Identify which cell holds the provided text, then report its [X, Y] central coordinate. 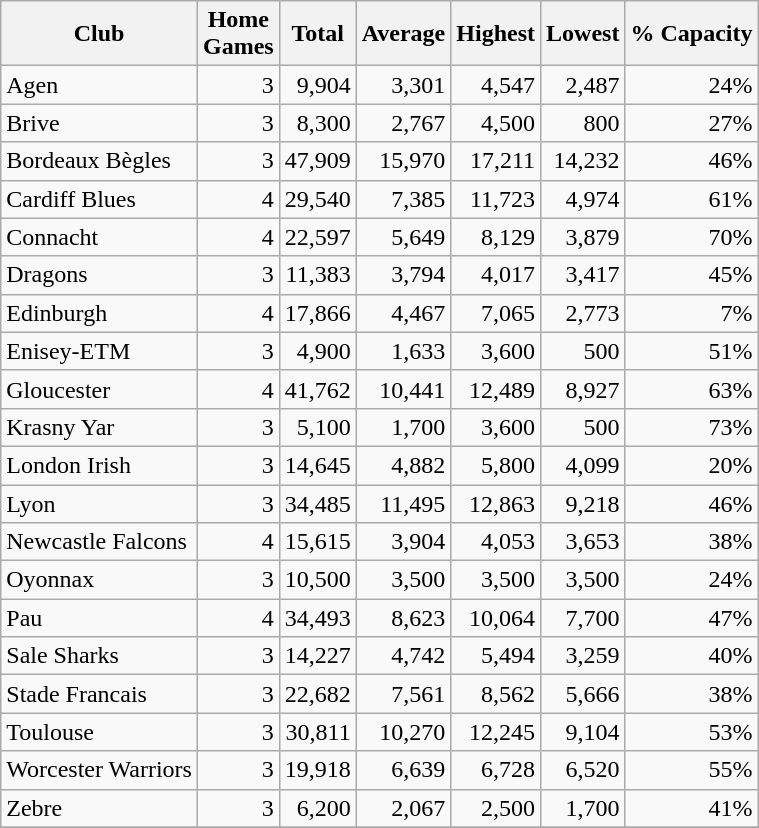
4,017 [496, 275]
11,495 [404, 503]
Newcastle Falcons [100, 542]
34,485 [318, 503]
22,682 [318, 694]
HomeGames [238, 34]
61% [692, 199]
Edinburgh [100, 313]
3,417 [583, 275]
Highest [496, 34]
4,900 [318, 351]
800 [583, 123]
Brive [100, 123]
7,561 [404, 694]
8,623 [404, 618]
6,520 [583, 770]
Toulouse [100, 732]
Cardiff Blues [100, 199]
10,270 [404, 732]
3,259 [583, 656]
9,218 [583, 503]
55% [692, 770]
2,487 [583, 85]
7,065 [496, 313]
3,904 [404, 542]
8,300 [318, 123]
9,904 [318, 85]
4,053 [496, 542]
10,064 [496, 618]
34,493 [318, 618]
Club [100, 34]
London Irish [100, 465]
17,866 [318, 313]
4,882 [404, 465]
12,863 [496, 503]
Oyonnax [100, 580]
2,500 [496, 808]
5,800 [496, 465]
Gloucester [100, 389]
53% [692, 732]
3,879 [583, 237]
Lowest [583, 34]
10,441 [404, 389]
30,811 [318, 732]
14,645 [318, 465]
70% [692, 237]
8,927 [583, 389]
Average [404, 34]
6,639 [404, 770]
Krasny Yar [100, 427]
6,728 [496, 770]
11,383 [318, 275]
Lyon [100, 503]
Pau [100, 618]
63% [692, 389]
4,547 [496, 85]
5,494 [496, 656]
Bordeaux Bègles [100, 161]
12,489 [496, 389]
5,666 [583, 694]
2,767 [404, 123]
8,562 [496, 694]
12,245 [496, 732]
10,500 [318, 580]
19,918 [318, 770]
Stade Francais [100, 694]
Dragons [100, 275]
17,211 [496, 161]
45% [692, 275]
4,099 [583, 465]
5,100 [318, 427]
14,232 [583, 161]
15,970 [404, 161]
41% [692, 808]
3,653 [583, 542]
Agen [100, 85]
47% [692, 618]
Worcester Warriors [100, 770]
47,909 [318, 161]
4,742 [404, 656]
3,794 [404, 275]
Connacht [100, 237]
8,129 [496, 237]
6,200 [318, 808]
7% [692, 313]
73% [692, 427]
27% [692, 123]
1,633 [404, 351]
14,227 [318, 656]
7,385 [404, 199]
41,762 [318, 389]
Sale Sharks [100, 656]
4,974 [583, 199]
51% [692, 351]
7,700 [583, 618]
40% [692, 656]
Enisey-ETM [100, 351]
Total [318, 34]
20% [692, 465]
4,500 [496, 123]
3,301 [404, 85]
15,615 [318, 542]
11,723 [496, 199]
% Capacity [692, 34]
9,104 [583, 732]
4,467 [404, 313]
2,067 [404, 808]
22,597 [318, 237]
2,773 [583, 313]
5,649 [404, 237]
29,540 [318, 199]
Zebre [100, 808]
